Extract the (x, y) coordinate from the center of the cell holding the provided text.  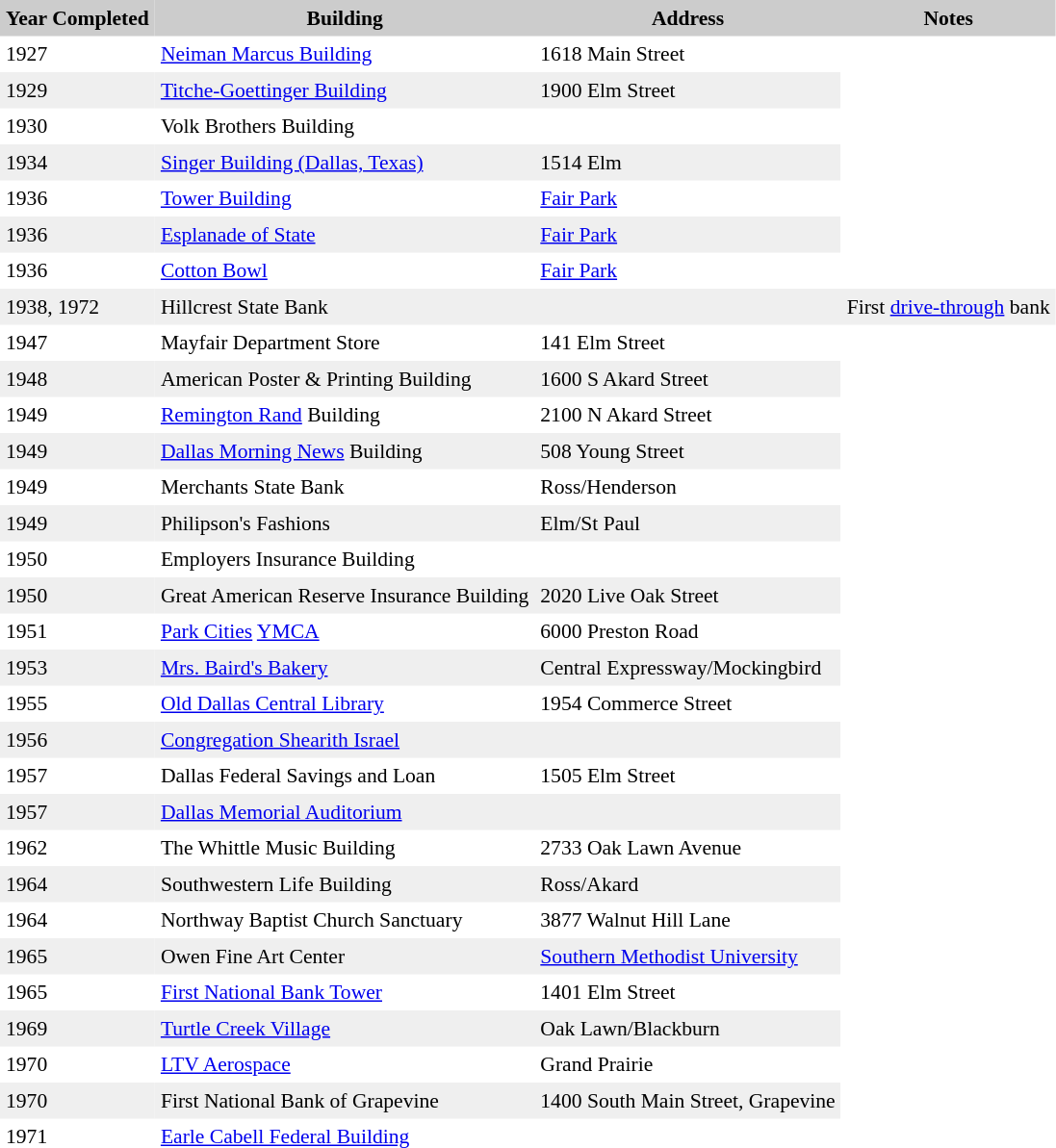
Owen Fine Art Center (345, 957)
Mayfair Department Store (345, 344)
2020 Live Oak Street (687, 596)
Address (687, 18)
1953 (77, 668)
Southwestern Life Building (345, 884)
6000 Preston Road (687, 632)
Northway Baptist Church Sanctuary (345, 921)
Ross/Henderson (687, 488)
Building (345, 18)
Grand Prairie (687, 1065)
Turtle Creek Village (345, 1029)
1600 S Akard Street (687, 379)
Notes (949, 18)
1938, 1972 (77, 307)
3877 Walnut Hill Lane (687, 921)
1401 Elm Street (687, 992)
508 Young Street (687, 451)
Year Completed (77, 18)
Hillcrest State Bank (345, 307)
Oak Lawn/Blackburn (687, 1029)
Elm/St Paul (687, 523)
1400 South Main Street, Grapevine (687, 1101)
1962 (77, 848)
141 Elm Street (687, 344)
1956 (77, 740)
American Poster & Printing Building (345, 379)
Merchants State Bank (345, 488)
2100 N Akard Street (687, 415)
Congregation Shearith Israel (345, 740)
Singer Building (Dallas, Texas) (345, 163)
1900 Elm Street (687, 90)
1618 Main Street (687, 55)
Employers Insurance Building (345, 559)
Remington Rand Building (345, 415)
Great American Reserve Insurance Building (345, 596)
1929 (77, 90)
Titche-Goettinger Building (345, 90)
2733 Oak Lawn Avenue (687, 848)
Neiman Marcus Building (345, 55)
Dallas Morning News Building (345, 451)
Volk Brothers Building (345, 126)
1951 (77, 632)
Cotton Bowl (345, 270)
1514 Elm (687, 163)
1948 (77, 379)
Philipson's Fashions (345, 523)
LTV Aerospace (345, 1065)
The Whittle Music Building (345, 848)
1955 (77, 703)
Esplanade of State (345, 235)
Southern Methodist University (687, 957)
First drive-through bank (949, 307)
Dallas Federal Savings and Loan (345, 777)
1505 Elm Street (687, 777)
Tower Building (345, 199)
Ross/Akard (687, 884)
1934 (77, 163)
1927 (77, 55)
Central Expressway/Mockingbird (687, 668)
Old Dallas Central Library (345, 703)
1947 (77, 344)
1969 (77, 1029)
First National Bank Tower (345, 992)
Dallas Memorial Auditorium (345, 812)
Mrs. Baird's Bakery (345, 668)
Park Cities YMCA (345, 632)
1954 Commerce Street (687, 703)
1930 (77, 126)
First National Bank of Grapevine (345, 1101)
